Search for the cell housing the specified text and yield its (x, y) center coordinate. 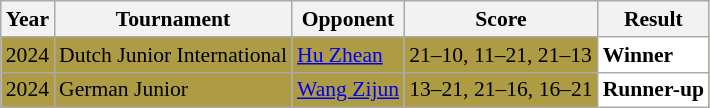
Dutch Junior International (173, 55)
Wang Zijun (348, 90)
13–21, 21–16, 16–21 (501, 90)
Year (28, 19)
Opponent (348, 19)
21–10, 11–21, 21–13 (501, 55)
Result (654, 19)
German Junior (173, 90)
Hu Zhean (348, 55)
Score (501, 19)
Tournament (173, 19)
Winner (654, 55)
Runner-up (654, 90)
